Output the (X, Y) coordinate of the center of the cell containing the given text.  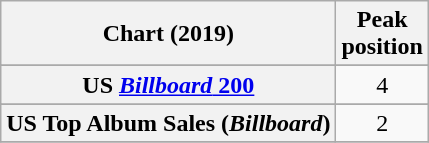
4 (382, 85)
Chart (2019) (168, 34)
Peakposition (382, 34)
2 (382, 123)
US Billboard 200 (168, 85)
US Top Album Sales (Billboard) (168, 123)
